Capture the cell that displays the provided text and extract its (x, y) central coordinate. 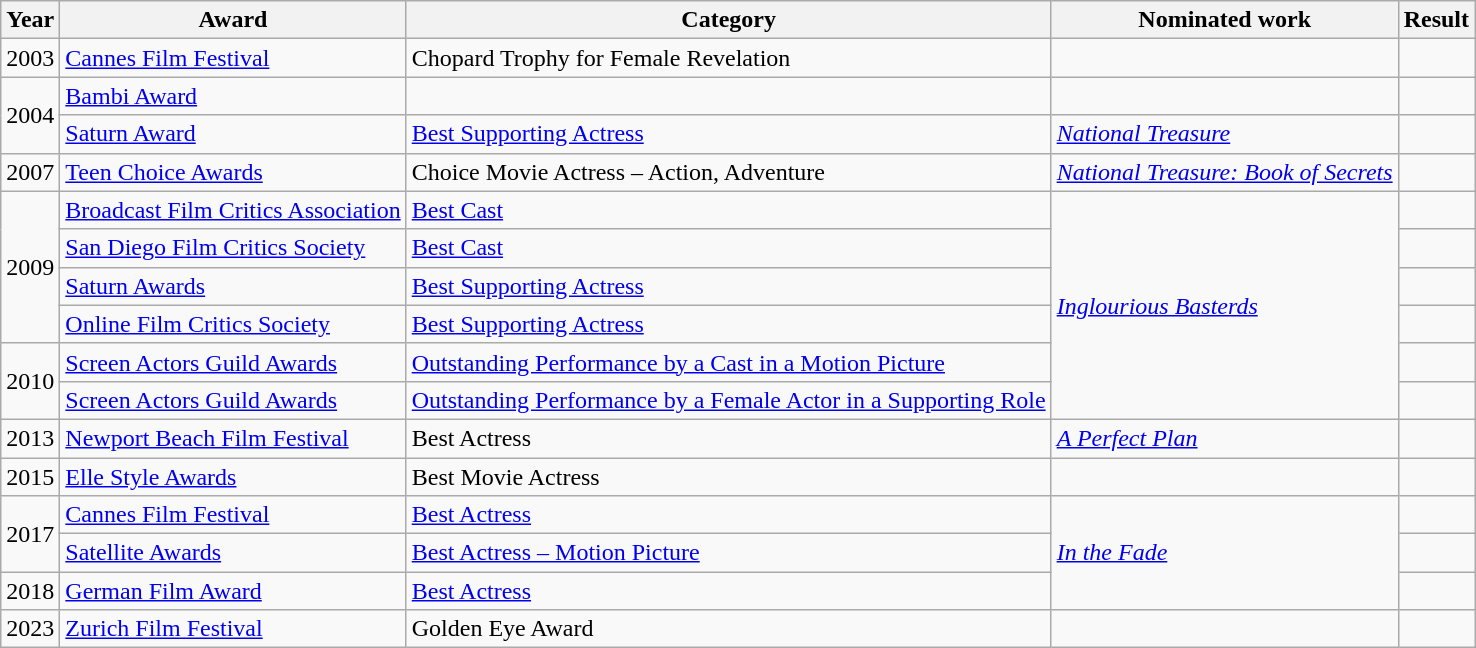
2010 (30, 381)
2009 (30, 267)
National Treasure: Book of Secrets (1224, 172)
In the Fade (1224, 553)
Broadcast Film Critics Association (233, 210)
Elle Style Awards (233, 477)
National Treasure (1224, 134)
A Perfect Plan (1224, 438)
Year (30, 20)
2007 (30, 172)
Saturn Awards (233, 286)
Outstanding Performance by a Female Actor in a Supporting Role (728, 400)
2004 (30, 115)
2003 (30, 58)
Category (728, 20)
Teen Choice Awards (233, 172)
Result (1436, 20)
Satellite Awards (233, 553)
Newport Beach Film Festival (233, 438)
Best Movie Actress (728, 477)
2018 (30, 591)
Nominated work (1224, 20)
Outstanding Performance by a Cast in a Motion Picture (728, 362)
2023 (30, 629)
Best Actress – Motion Picture (728, 553)
Chopard Trophy for Female Revelation (728, 58)
Bambi Award (233, 96)
Choice Movie Actress – Action, Adventure (728, 172)
Award (233, 20)
German Film Award (233, 591)
2013 (30, 438)
San Diego Film Critics Society (233, 248)
Golden Eye Award (728, 629)
Inglourious Basterds (1224, 305)
Online Film Critics Society (233, 324)
Saturn Award (233, 134)
2015 (30, 477)
Zurich Film Festival (233, 629)
2017 (30, 534)
